From the cell containing the given text, extract its center point as [X, Y] coordinate. 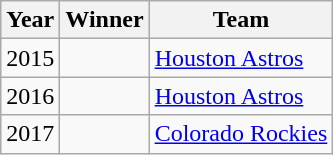
2016 [30, 96]
2017 [30, 134]
Year [30, 20]
Colorado Rockies [241, 134]
Team [241, 20]
Winner [104, 20]
2015 [30, 58]
